Search for the cell housing the specified text and yield its (x, y) center coordinate. 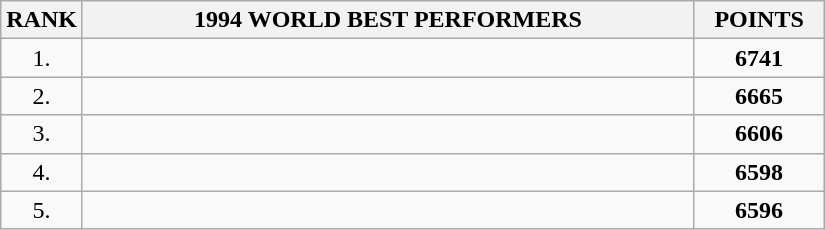
6741 (760, 58)
6665 (760, 96)
2. (42, 96)
6606 (760, 134)
5. (42, 210)
1994 WORLD BEST PERFORMERS (388, 20)
6596 (760, 210)
6598 (760, 172)
3. (42, 134)
4. (42, 172)
1. (42, 58)
POINTS (760, 20)
RANK (42, 20)
